Search for the cell housing the specified text and yield its [x, y] center coordinate. 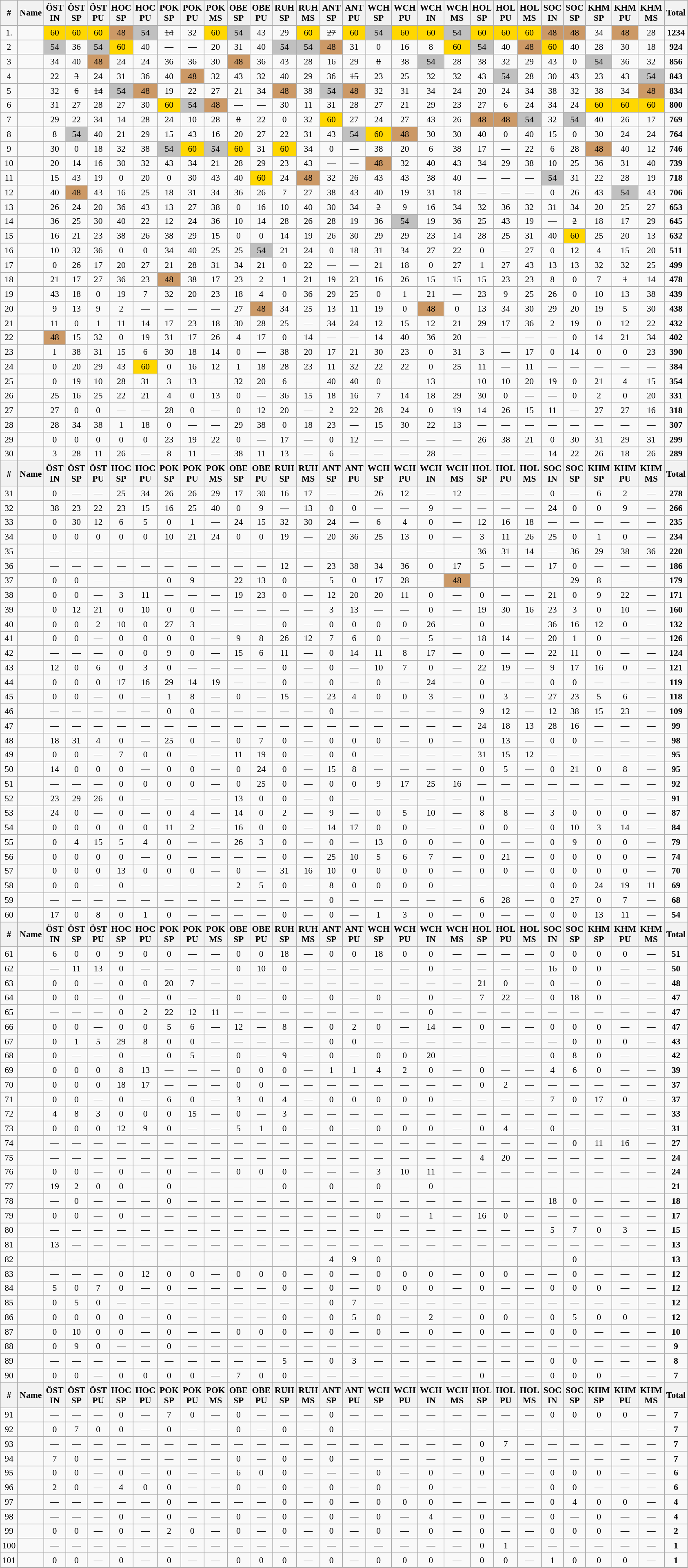
35 [9, 552]
438 [676, 309]
66 [9, 1027]
81 [9, 1245]
101 [9, 1560]
289 [676, 454]
390 [676, 352]
119 [676, 682]
63 [9, 983]
83 [9, 1274]
76 [9, 1172]
132 [676, 624]
160 [676, 610]
73 [9, 1129]
52 [9, 798]
78 [9, 1201]
126 [676, 639]
746 [676, 149]
96 [9, 1488]
55 [9, 842]
384 [676, 367]
41 [9, 639]
44 [9, 682]
439 [676, 294]
706 [676, 192]
645 [676, 221]
75 [9, 1158]
58 [9, 886]
118 [676, 697]
834 [676, 91]
82 [9, 1259]
97 [9, 1502]
843 [676, 76]
1. [9, 33]
318 [676, 411]
331 [676, 396]
57 [9, 871]
234 [676, 537]
109 [676, 712]
1234 [676, 33]
65 [9, 1013]
739 [676, 164]
62 [9, 969]
511 [676, 251]
764 [676, 135]
85 [9, 1303]
72 [9, 1114]
235 [676, 522]
220 [676, 552]
46 [9, 712]
67 [9, 1042]
80 [9, 1230]
653 [676, 207]
86 [9, 1318]
354 [676, 381]
432 [676, 323]
499 [676, 265]
64 [9, 998]
89 [9, 1361]
718 [676, 178]
121 [676, 668]
769 [676, 120]
800 [676, 105]
100 [9, 1546]
88 [9, 1347]
53 [9, 813]
402 [676, 338]
93 [9, 1444]
632 [676, 236]
45 [9, 697]
56 [9, 857]
49 [9, 755]
307 [676, 425]
856 [676, 62]
299 [676, 440]
171 [676, 595]
924 [676, 47]
90 [9, 1376]
179 [676, 581]
61 [9, 954]
71 [9, 1099]
266 [676, 508]
59 [9, 900]
124 [676, 653]
94 [9, 1459]
478 [676, 280]
77 [9, 1187]
278 [676, 493]
186 [676, 566]
